Extract the (x, y) coordinate from the center of the cell holding the provided text.  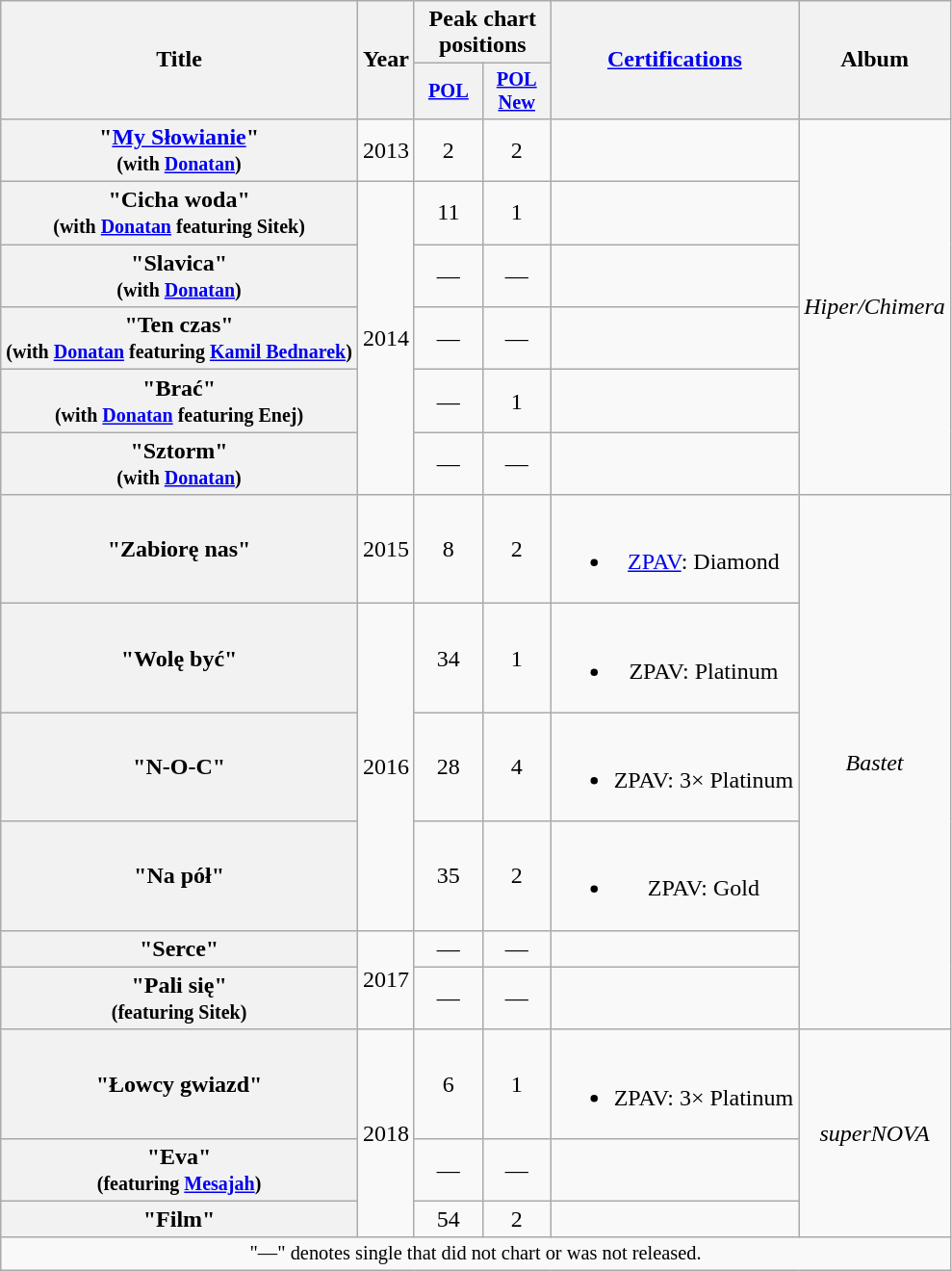
"N-O-C" (179, 766)
2017 (385, 980)
superNOVA (875, 1133)
Year (385, 60)
Peak chart positions (482, 33)
35 (449, 876)
34 (449, 659)
"Łowcy gwiazd" (179, 1084)
2014 (385, 339)
2016 (385, 766)
Album (875, 60)
2015 (385, 549)
"Eva"(featuring Mesajah) (179, 1169)
Certifications (675, 60)
POLNew (516, 91)
2018 (385, 1133)
6 (449, 1084)
"Wolę być" (179, 659)
ZPAV: Gold (675, 876)
"Serce" (179, 948)
"Pali się"(featuring Sitek) (179, 998)
11 (449, 214)
ZPAV: Platinum (675, 659)
4 (516, 766)
Title (179, 60)
"Zabiorę nas" (179, 549)
ZPAV: Diamond (675, 549)
"Brać"(with Donatan featuring Enej) (179, 401)
"Slavica"(with Donatan) (179, 275)
28 (449, 766)
Hiper/Chimera (875, 306)
"Sztorm"(with Donatan) (179, 464)
"My Słowianie"(with Donatan) (179, 150)
54 (449, 1219)
"Cicha woda"(with Donatan featuring Sitek) (179, 214)
Bastet (875, 763)
"Ten czas"(with Donatan featuring Kamil Bednarek) (179, 339)
2013 (385, 150)
POL (449, 91)
"Film" (179, 1219)
8 (449, 549)
"Na pół" (179, 876)
"—" denotes single that did not chart or was not released. (476, 1254)
